Detect which cell encompasses the target text, then output its (x, y) center coordinate. 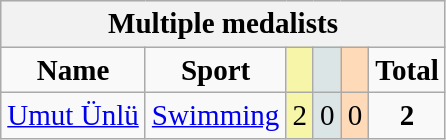
Total (408, 70)
Umut Ünlü (74, 116)
Name (74, 70)
Swimming (216, 116)
Sport (216, 70)
Multiple medalists (224, 24)
